Locate the cell with the specified text and output its (x, y) center coordinate. 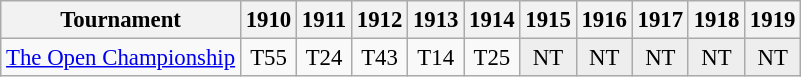
1918 (716, 20)
T14 (436, 58)
1913 (436, 20)
1917 (660, 20)
T24 (324, 58)
T43 (379, 58)
The Open Championship (121, 58)
Tournament (121, 20)
1919 (773, 20)
1916 (604, 20)
1914 (492, 20)
T25 (492, 58)
1915 (548, 20)
1912 (379, 20)
T55 (268, 58)
1911 (324, 20)
1910 (268, 20)
